Detect which cell encompasses the target text, then output its [x, y] center coordinate. 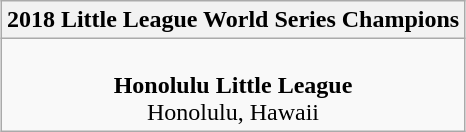
Honolulu Little League Honolulu, Hawaii [232, 85]
2018 Little League World Series Champions [232, 20]
